Identify which cell holds the provided text, then report its [X, Y] central coordinate. 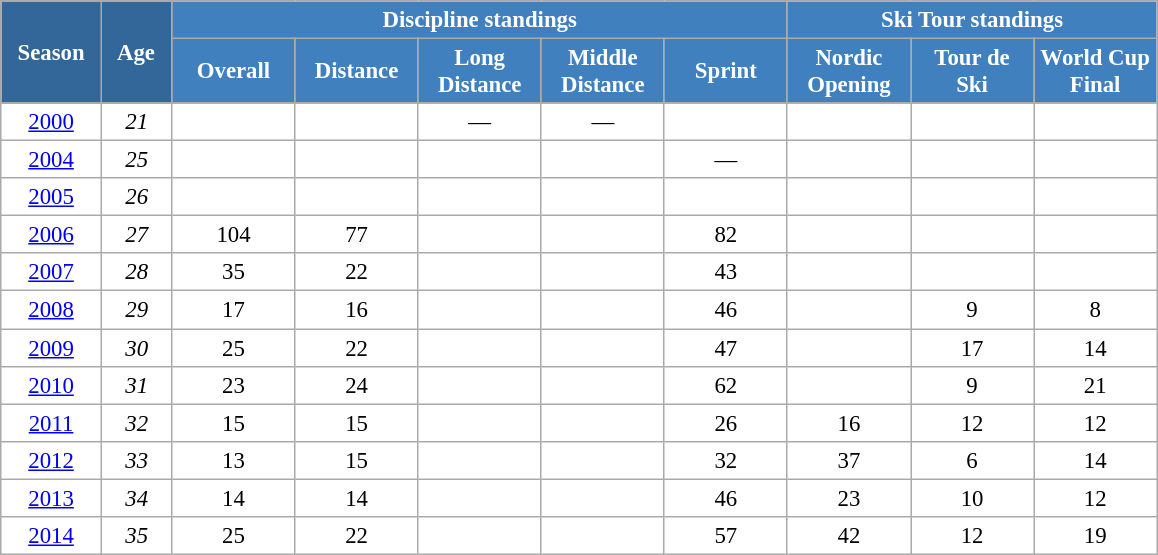
43 [726, 273]
62 [726, 385]
2010 [52, 385]
2000 [52, 122]
Long Distance [480, 72]
2004 [52, 160]
19 [1096, 536]
28 [136, 273]
2006 [52, 235]
2011 [52, 423]
2007 [52, 273]
Ski Tour standings [972, 20]
Age [136, 52]
6 [972, 460]
NordicOpening [848, 72]
27 [136, 235]
33 [136, 460]
10 [972, 498]
2005 [52, 197]
13 [234, 460]
2013 [52, 498]
57 [726, 536]
30 [136, 348]
47 [726, 348]
2009 [52, 348]
24 [356, 385]
31 [136, 385]
Tour deSki [972, 72]
Distance [356, 72]
2012 [52, 460]
Sprint [726, 72]
37 [848, 460]
29 [136, 310]
34 [136, 498]
Discipline standings [480, 20]
Season [52, 52]
82 [726, 235]
42 [848, 536]
2014 [52, 536]
World CupFinal [1096, 72]
Overall [234, 72]
104 [234, 235]
8 [1096, 310]
77 [356, 235]
Middle Distance [602, 72]
2008 [52, 310]
